For the text-containing cell, return its midpoint in [x, y] coordinate format. 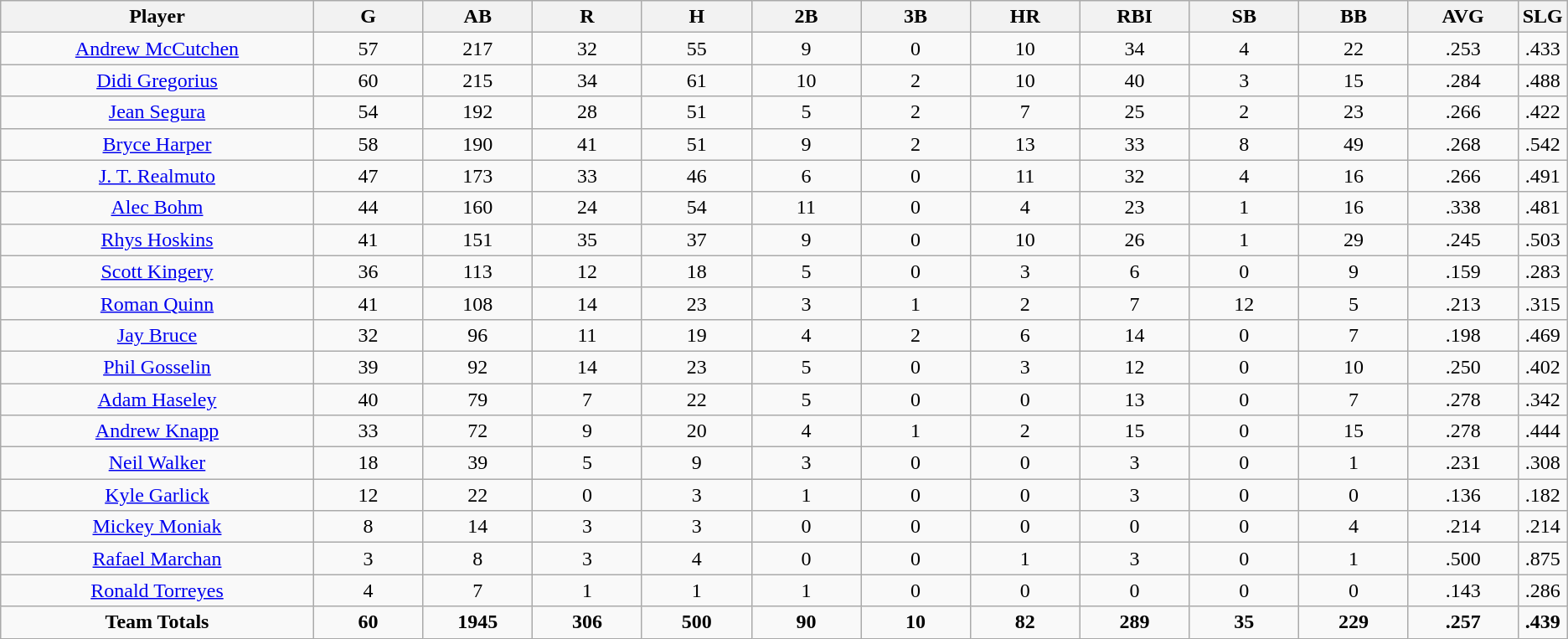
28 [588, 112]
Player [157, 17]
Roman Quinn [157, 303]
.268 [1462, 144]
500 [697, 622]
.198 [1462, 335]
49 [1354, 144]
Jean Segura [157, 112]
Alec Bohm [157, 208]
.488 [1543, 80]
.542 [1543, 144]
79 [477, 399]
.491 [1543, 176]
113 [477, 271]
.500 [1462, 559]
19 [697, 335]
.257 [1462, 622]
58 [369, 144]
20 [697, 431]
BB [1354, 17]
G [369, 17]
289 [1134, 622]
24 [588, 208]
Bryce Harper [157, 144]
173 [477, 176]
.182 [1543, 495]
55 [697, 49]
.245 [1462, 240]
46 [697, 176]
.338 [1462, 208]
3B [916, 17]
.481 [1543, 208]
Team Totals [157, 622]
.250 [1462, 367]
R [588, 17]
.315 [1543, 303]
.286 [1543, 590]
92 [477, 367]
192 [477, 112]
229 [1354, 622]
Phil Gosselin [157, 367]
Kyle Garlick [157, 495]
26 [1134, 240]
HR [1025, 17]
J. T. Realmuto [157, 176]
.503 [1543, 240]
82 [1025, 622]
AVG [1462, 17]
Andrew Knapp [157, 431]
.143 [1462, 590]
190 [477, 144]
Andrew McCutchen [157, 49]
108 [477, 303]
47 [369, 176]
72 [477, 431]
.402 [1543, 367]
Neil Walker [157, 463]
217 [477, 49]
.433 [1543, 49]
.283 [1543, 271]
1945 [477, 622]
SLG [1543, 17]
2B [806, 17]
36 [369, 271]
44 [369, 208]
61 [697, 80]
215 [477, 80]
Rafael Marchan [157, 559]
25 [1134, 112]
Mickey Moniak [157, 527]
.231 [1462, 463]
151 [477, 240]
.469 [1543, 335]
Jay Bruce [157, 335]
.422 [1543, 112]
SB [1245, 17]
RBI [1134, 17]
.253 [1462, 49]
160 [477, 208]
.308 [1543, 463]
AB [477, 17]
Ronald Torreyes [157, 590]
29 [1354, 240]
96 [477, 335]
.159 [1462, 271]
.342 [1543, 399]
.136 [1462, 495]
.284 [1462, 80]
Scott Kingery [157, 271]
57 [369, 49]
Adam Haseley [157, 399]
H [697, 17]
.213 [1462, 303]
306 [588, 622]
Rhys Hoskins [157, 240]
.444 [1543, 431]
37 [697, 240]
90 [806, 622]
.875 [1543, 559]
.439 [1543, 622]
Didi Gregorius [157, 80]
